Provide the [x, y] coordinate of the cell's center where the given text is located.  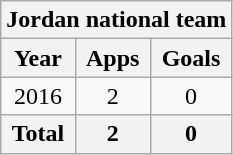
Jordan national team [116, 20]
Apps [112, 58]
Goals [191, 58]
2016 [38, 96]
Year [38, 58]
Total [38, 134]
